Pinpoint the cell where the given text exists, returning its (X, Y) midpoint coordinate. 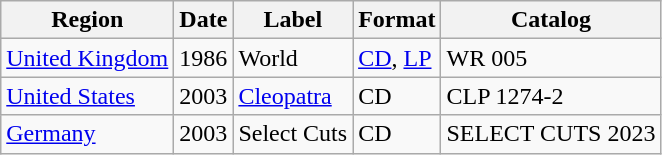
SELECT CUTS 2023 (551, 134)
CD, LP (397, 58)
Label (293, 20)
Region (88, 20)
WR 005 (551, 58)
1986 (204, 58)
Catalog (551, 20)
Date (204, 20)
CLP 1274-2 (551, 96)
Germany (88, 134)
World (293, 58)
United States (88, 96)
Select Cuts (293, 134)
United Kingdom (88, 58)
Cleopatra (293, 96)
Format (397, 20)
